Locate the cell with the specified text and output its [x, y] center coordinate. 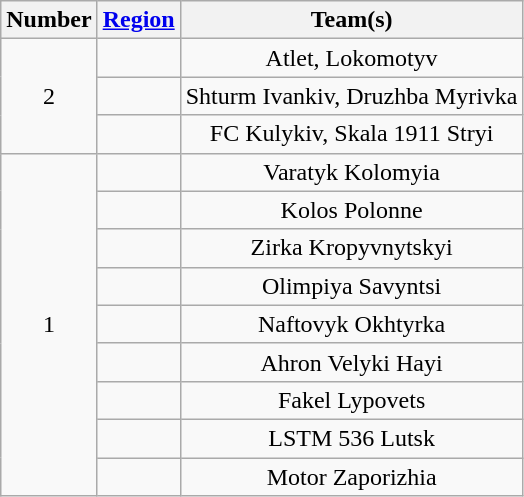
Atlet, Lokomotyv [352, 58]
Shturm Ivankiv, Druzhba Myrivka [352, 96]
FC Kulykiv, Skala 1911 Stryi [352, 134]
Fakel Lypovets [352, 400]
Region [138, 20]
Naftovyk Okhtyrka [352, 324]
LSTM 536 Lutsk [352, 438]
Number [49, 20]
Zirka Kropyvnytskyi [352, 248]
Team(s) [352, 20]
Motor Zaporizhia [352, 477]
Varatyk Kolomyia [352, 172]
1 [49, 324]
Olimpiya Savyntsi [352, 286]
Kolos Polonne [352, 210]
Ahron Velyki Hayi [352, 362]
2 [49, 96]
